From the cell containing the given text, extract its center point as [x, y] coordinate. 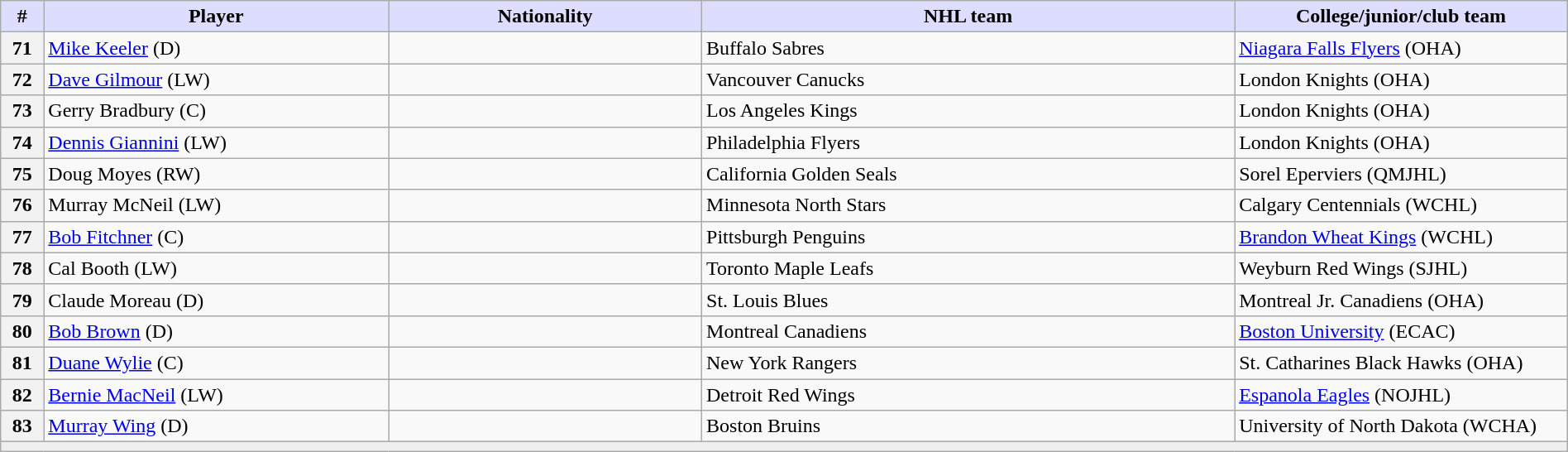
Gerry Bradbury (C) [217, 111]
Dave Gilmour (LW) [217, 79]
Bernie MacNeil (LW) [217, 395]
Los Angeles Kings [968, 111]
Espanola Eagles (NOJHL) [1401, 395]
81 [22, 363]
75 [22, 174]
Cal Booth (LW) [217, 268]
Dennis Giannini (LW) [217, 142]
College/junior/club team [1401, 17]
80 [22, 331]
California Golden Seals [968, 174]
Calgary Centennials (WCHL) [1401, 205]
# [22, 17]
Duane Wylie (C) [217, 363]
Philadelphia Flyers [968, 142]
Montreal Canadiens [968, 331]
Player [217, 17]
Bob Fitchner (C) [217, 237]
St. Catharines Black Hawks (OHA) [1401, 363]
Doug Moyes (RW) [217, 174]
Minnesota North Stars [968, 205]
79 [22, 300]
77 [22, 237]
Nationality [546, 17]
Bob Brown (D) [217, 331]
New York Rangers [968, 363]
71 [22, 48]
78 [22, 268]
Weyburn Red Wings (SJHL) [1401, 268]
Buffalo Sabres [968, 48]
Pittsburgh Penguins [968, 237]
Niagara Falls Flyers (OHA) [1401, 48]
Boston Bruins [968, 426]
Boston University (ECAC) [1401, 331]
University of North Dakota (WCHA) [1401, 426]
Murray McNeil (LW) [217, 205]
Montreal Jr. Canadiens (OHA) [1401, 300]
83 [22, 426]
Toronto Maple Leafs [968, 268]
NHL team [968, 17]
73 [22, 111]
Detroit Red Wings [968, 395]
Mike Keeler (D) [217, 48]
Vancouver Canucks [968, 79]
Murray Wing (D) [217, 426]
Sorel Eperviers (QMJHL) [1401, 174]
74 [22, 142]
St. Louis Blues [968, 300]
82 [22, 395]
Claude Moreau (D) [217, 300]
Brandon Wheat Kings (WCHL) [1401, 237]
76 [22, 205]
72 [22, 79]
